Pinpoint the cell where the given text exists, returning its [X, Y] midpoint coordinate. 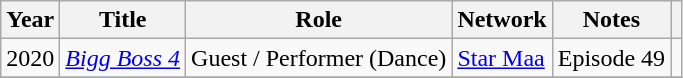
Network [502, 20]
Year [30, 20]
2020 [30, 58]
Bigg Boss 4 [123, 58]
Role [319, 20]
Notes [611, 20]
Episode 49 [611, 58]
Guest / Performer (Dance) [319, 58]
Title [123, 20]
Star Maa [502, 58]
